Capture the cell that displays the provided text and extract its [x, y] central coordinate. 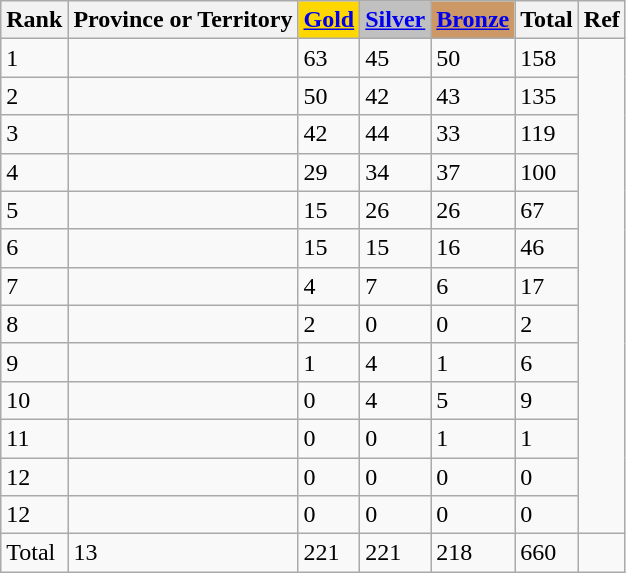
8 [34, 324]
Ref [602, 20]
660 [547, 553]
10 [34, 400]
Gold [329, 20]
119 [547, 134]
45 [396, 58]
Bronze [473, 20]
33 [473, 134]
67 [547, 210]
34 [396, 172]
13 [183, 553]
Rank [34, 20]
158 [547, 58]
46 [547, 248]
100 [547, 172]
37 [473, 172]
135 [547, 96]
Silver [396, 20]
3 [34, 134]
17 [547, 286]
43 [473, 96]
11 [34, 438]
29 [329, 172]
44 [396, 134]
63 [329, 58]
16 [473, 248]
218 [473, 553]
Province or Territory [183, 20]
